Extract the (X, Y) coordinate from the center of the cell holding the provided text.  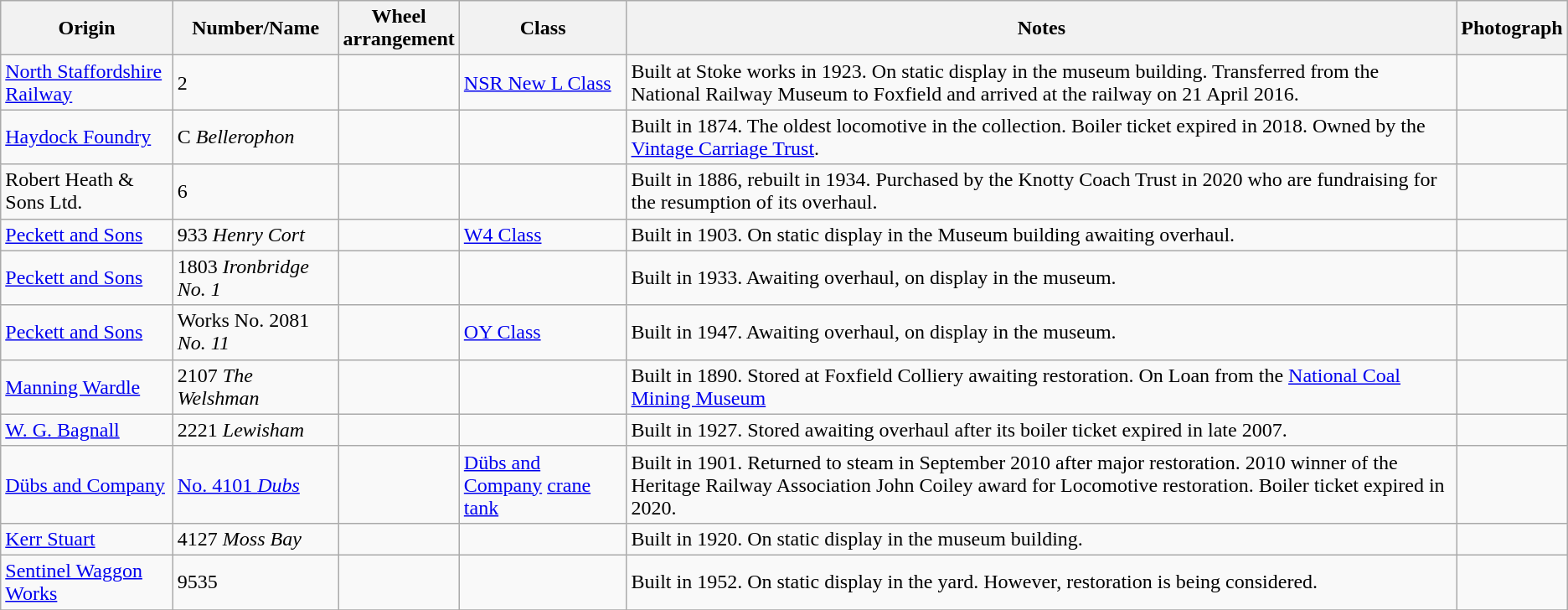
Photograph (1512, 28)
Built in 1952. On static display in the yard. However, restoration is being considered. (1042, 582)
2221 Lewisham (255, 430)
Number/Name (255, 28)
W. G. Bagnall (87, 430)
Kerr Stuart (87, 539)
Robert Heath & Sons Ltd. (87, 191)
Built in 1947. Awaiting overhaul, on display in the museum. (1042, 332)
933 Henry Cort (255, 235)
Dübs and Company crane tank (543, 484)
Built in 1933. Awaiting overhaul, on display in the museum. (1042, 278)
9535 (255, 582)
Class (543, 28)
Sentinel Waggon Works (87, 582)
Works No. 2081 No. 11 (255, 332)
Wheelarrangement (399, 28)
1803 Ironbridge No. 1 (255, 278)
Haydock Foundry (87, 137)
Built in 1874. The oldest locomotive in the collection. Boiler ticket expired in 2018. Owned by the Vintage Carriage Trust. (1042, 137)
Origin (87, 28)
Built in 1890. Stored at Foxfield Colliery awaiting restoration. On Loan from the National Coal Mining Museum (1042, 387)
Notes (1042, 28)
2 (255, 82)
C Bellerophon (255, 137)
Manning Wardle (87, 387)
Built in 1903. On static display in the Museum building awaiting overhaul. (1042, 235)
NSR New L Class (543, 82)
Built in 1886, rebuilt in 1934. Purchased by the Knotty Coach Trust in 2020 who are fundraising for the resumption of its overhaul. (1042, 191)
4127 Moss Bay (255, 539)
6 (255, 191)
Built in 1927. Stored awaiting overhaul after its boiler ticket expired in late 2007. (1042, 430)
OY Class (543, 332)
Dübs and Company (87, 484)
Built in 1920. On static display in the museum building. (1042, 539)
No. 4101 Dubs (255, 484)
W4 Class (543, 235)
2107 The Welshman (255, 387)
North Staffordshire Railway (87, 82)
